Search for the cell housing the specified text and yield its [x, y] center coordinate. 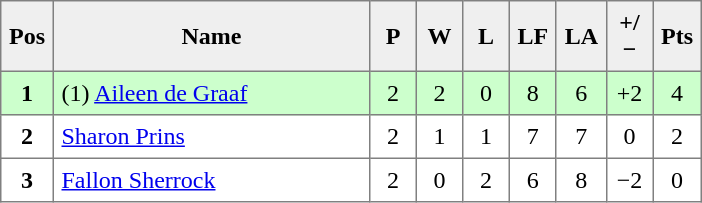
3 [27, 180]
Pts [677, 36]
Fallon Sherrock [211, 180]
LF [532, 36]
−2 [629, 180]
Name [211, 36]
4 [677, 93]
P [393, 36]
+2 [629, 93]
W [439, 36]
Pos [27, 36]
L [486, 36]
+/− [629, 36]
(1) Aileen de Graaf [211, 93]
LA [581, 36]
Sharon Prins [211, 137]
